Return the [x, y] coordinate for the center point of the cell that contains the specified text.  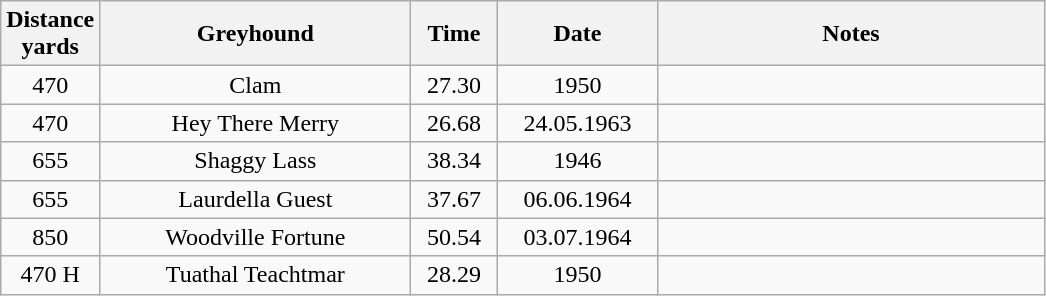
Clam [256, 85]
38.34 [454, 161]
37.67 [454, 199]
50.54 [454, 237]
Time [454, 34]
Distance yards [50, 34]
24.05.1963 [578, 123]
27.30 [454, 85]
28.29 [454, 275]
Woodville Fortune [256, 237]
Laurdella Guest [256, 199]
Date [578, 34]
470 H [50, 275]
Tuathal Teachtmar [256, 275]
26.68 [454, 123]
Greyhound [256, 34]
Hey There Merry [256, 123]
06.06.1964 [578, 199]
03.07.1964 [578, 237]
Shaggy Lass [256, 161]
850 [50, 237]
1946 [578, 161]
Notes [851, 34]
